Provide the [X, Y] coordinate of the cell's center where the given text is located.  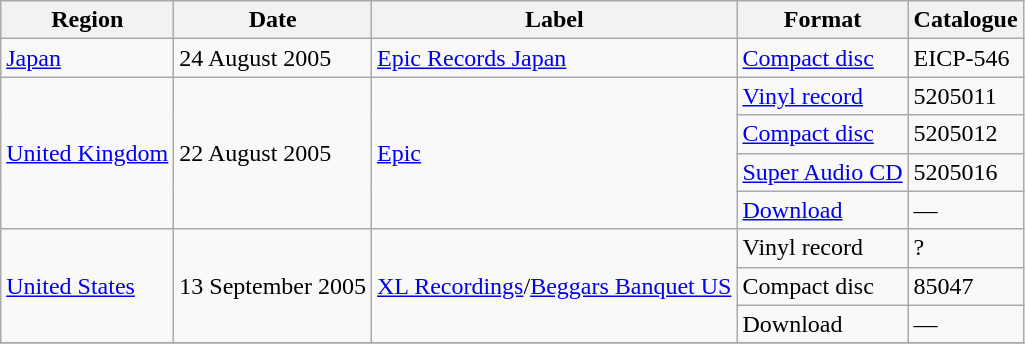
United States [88, 286]
5205016 [966, 172]
5205012 [966, 134]
Epic [554, 153]
Super Audio CD [822, 172]
Format [822, 20]
? [966, 248]
Catalogue [966, 20]
EICP-546 [966, 58]
5205011 [966, 96]
Label [554, 20]
XL Recordings/Beggars Banquet US [554, 286]
Epic Records Japan [554, 58]
Region [88, 20]
24 August 2005 [273, 58]
13 September 2005 [273, 286]
22 August 2005 [273, 153]
United Kingdom [88, 153]
Date [273, 20]
Japan [88, 58]
85047 [966, 286]
